Return [X, Y] of the center of cell containing provided text 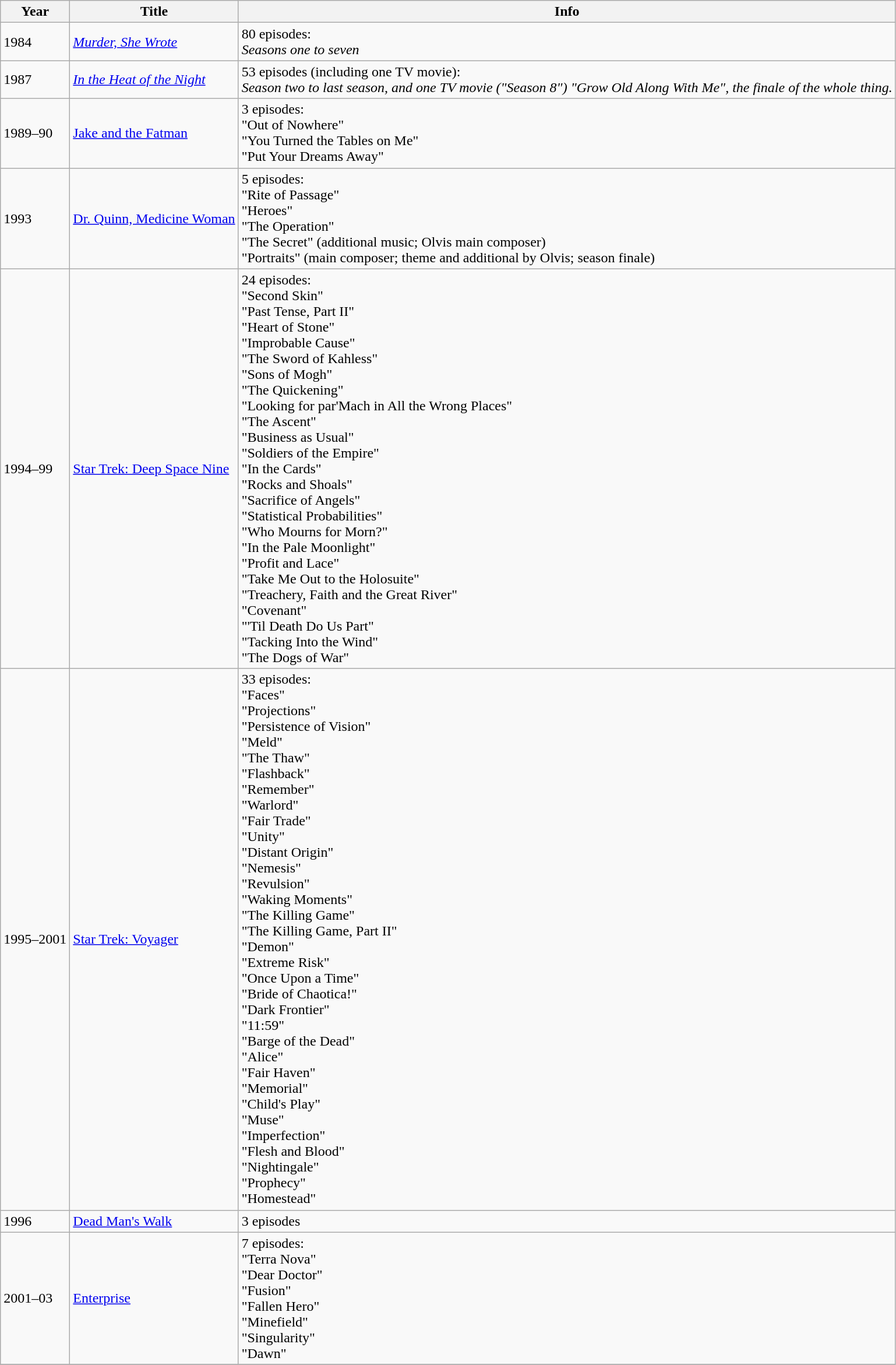
1984 [35, 42]
1996 [35, 1221]
Year [35, 12]
Murder, She Wrote [154, 42]
Enterprise [154, 1299]
2001–03 [35, 1299]
Title [154, 12]
1994–99 [35, 469]
3 episodes [567, 1221]
1987 [35, 79]
1993 [35, 218]
7 episodes:"Terra Nova""Dear Doctor""Fusion""Fallen Hero""Minefield""Singularity""Dawn" [567, 1299]
1995–2001 [35, 940]
Star Trek: Voyager [154, 940]
1989–90 [35, 133]
Dr. Quinn, Medicine Woman [154, 218]
3 episodes: "Out of Nowhere" "You Turned the Tables on Me""Put Your Dreams Away" [567, 133]
Star Trek: Deep Space Nine [154, 469]
In the Heat of the Night [154, 79]
80 episodes:Seasons one to seven [567, 42]
Jake and the Fatman [154, 133]
Info [567, 12]
Dead Man's Walk [154, 1221]
